From the cell containing the given text, extract its center point as [X, Y] coordinate. 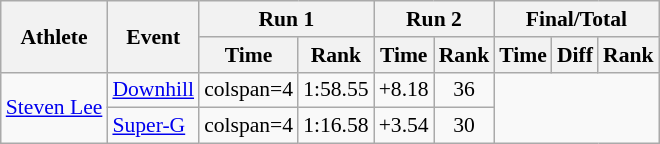
Steven Lee [54, 108]
Event [153, 36]
Athlete [54, 36]
+8.18 [404, 90]
30 [464, 126]
Run 2 [434, 19]
1:58.55 [336, 90]
Super-G [153, 126]
+3.54 [404, 126]
36 [464, 90]
1:16.58 [336, 126]
Final/Total [576, 19]
Diff [575, 55]
Run 1 [286, 19]
Downhill [153, 90]
